Extract the (X, Y) coordinate from the center of the cell holding the provided text.  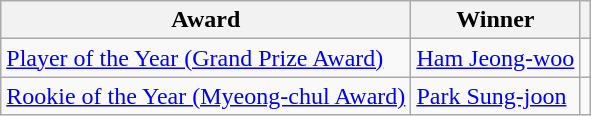
Rookie of the Year (Myeong-chul Award) (206, 96)
Winner (496, 20)
Award (206, 20)
Park Sung-joon (496, 96)
Ham Jeong-woo (496, 58)
Player of the Year (Grand Prize Award) (206, 58)
